Extract the (x, y) coordinate from the center of the cell holding the provided text.  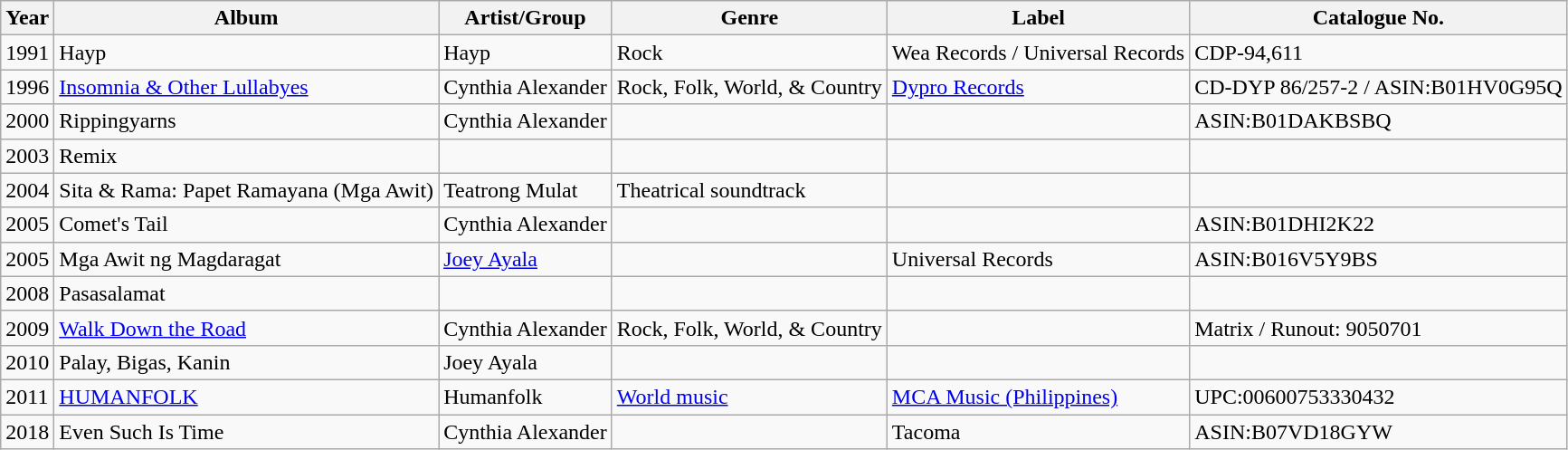
ASIN:B01DHI2K22 (1379, 225)
Tacoma (1038, 432)
Palay, Bigas, Kanin (246, 362)
UPC:00600753330432 (1379, 397)
MCA Music (Philippines) (1038, 397)
Catalogue No. (1379, 18)
Label (1038, 18)
CD-DYP 86/257-2 / ASIN:B01HV0G95Q (1379, 87)
Even Such Is Time (246, 432)
2008 (27, 293)
World music (749, 397)
Rippingyarns (246, 121)
ASIN:B07VD18GYW (1379, 432)
Humanfolk (526, 397)
Sita & Rama: Papet Ramayana (Mga Awit) (246, 190)
Artist/Group (526, 18)
2004 (27, 190)
HUMANFOLK (246, 397)
Rock (749, 53)
2018 (27, 432)
ASIN:B016V5Y9BS (1379, 259)
1991 (27, 53)
ASIN:B01DAKBSBQ (1379, 121)
CDP-94,611 (1379, 53)
Wea Records / Universal Records (1038, 53)
Universal Records (1038, 259)
2009 (27, 328)
Teatrong Mulat (526, 190)
Insomnia & Other Lullabyes (246, 87)
Year (27, 18)
Pasasalamat (246, 293)
Matrix / Runout: 9050701 (1379, 328)
Mga Awit ng Magdaragat (246, 259)
Comet's Tail (246, 225)
Album (246, 18)
Dypro Records (1038, 87)
2010 (27, 362)
Genre (749, 18)
2003 (27, 156)
Remix (246, 156)
2000 (27, 121)
2011 (27, 397)
Walk Down the Road (246, 328)
1996 (27, 87)
Theatrical soundtrack (749, 190)
